From the cell containing the given text, extract its center point as (x, y) coordinate. 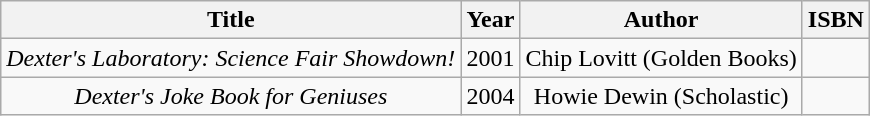
Dexter's Joke Book for Geniuses (231, 96)
Chip Lovitt (Golden Books) (661, 58)
2001 (490, 58)
2004 (490, 96)
Dexter's Laboratory: Science Fair Showdown! (231, 58)
Year (490, 20)
Howie Dewin (Scholastic) (661, 96)
Author (661, 20)
ISBN (836, 20)
Title (231, 20)
